Capture the cell that displays the provided text and extract its [x, y] central coordinate. 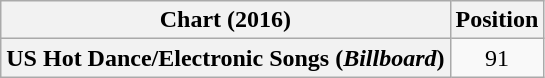
Position [497, 20]
91 [497, 58]
Chart (2016) [226, 20]
US Hot Dance/Electronic Songs (Billboard) [226, 58]
